Scan for the cell matching the given text and deliver its (x, y) coordinate at center. 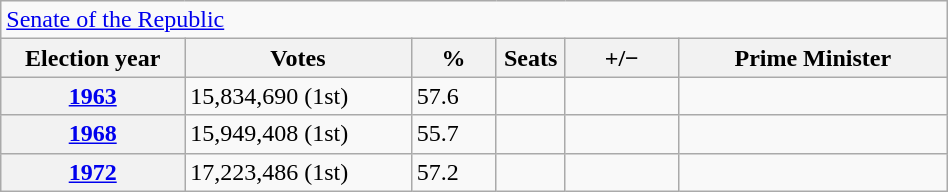
Votes (298, 58)
Seats (530, 58)
55.7 (454, 134)
1963 (93, 96)
57.2 (454, 172)
17,223,486 (1st) (298, 172)
1968 (93, 134)
15,834,690 (1st) (298, 96)
1972 (93, 172)
15,949,408 (1st) (298, 134)
57.6 (454, 96)
Senate of the Republic (474, 20)
+/− (622, 58)
Prime Minister (812, 58)
% (454, 58)
Election year (93, 58)
